For the text-containing cell, return its midpoint in (x, y) coordinate format. 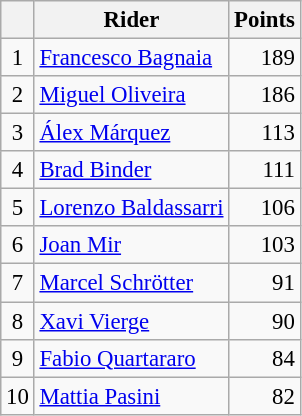
Francesco Bagnaia (132, 58)
Marcel Schrötter (132, 283)
7 (18, 283)
Álex Márquez (132, 133)
Miguel Oliveira (132, 95)
6 (18, 245)
Fabio Quartararo (132, 358)
82 (264, 396)
8 (18, 321)
Mattia Pasini (132, 396)
Points (264, 20)
3 (18, 133)
Xavi Vierge (132, 321)
186 (264, 95)
1 (18, 58)
10 (18, 396)
Brad Binder (132, 170)
Rider (132, 20)
111 (264, 170)
91 (264, 283)
2 (18, 95)
Joan Mir (132, 245)
189 (264, 58)
84 (264, 358)
90 (264, 321)
103 (264, 245)
4 (18, 170)
113 (264, 133)
5 (18, 208)
9 (18, 358)
Lorenzo Baldassarri (132, 208)
106 (264, 208)
